Capture the cell that displays the provided text and extract its (x, y) central coordinate. 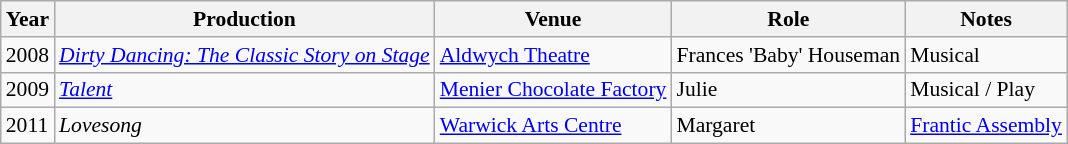
Aldwych Theatre (554, 55)
Menier Chocolate Factory (554, 90)
Musical / Play (986, 90)
Talent (244, 90)
Dirty Dancing: The Classic Story on Stage (244, 55)
Lovesong (244, 126)
2011 (28, 126)
Venue (554, 19)
Warwick Arts Centre (554, 126)
2009 (28, 90)
Notes (986, 19)
2008 (28, 55)
Production (244, 19)
Frances 'Baby' Houseman (788, 55)
Margaret (788, 126)
Year (28, 19)
Frantic Assembly (986, 126)
Role (788, 19)
Julie (788, 90)
Musical (986, 55)
